Scan for the cell matching the given text and deliver its [X, Y] coordinate at center. 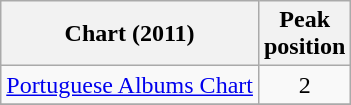
Peakposition [304, 34]
Chart (2011) [130, 34]
Portuguese Albums Chart [130, 85]
2 [304, 85]
